Return (x, y) of the center of cell containing provided text 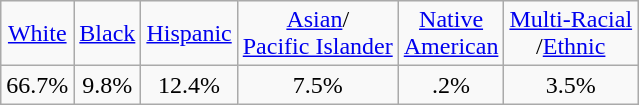
Black (108, 34)
Hispanic (189, 34)
Asian/Pacific Islander (318, 34)
3.5% (571, 85)
White (38, 34)
66.7% (38, 85)
7.5% (318, 85)
9.8% (108, 85)
Native American (451, 34)
12.4% (189, 85)
.2% (451, 85)
Multi-Racial/Ethnic (571, 34)
